Return [x, y] of the center of cell containing provided text 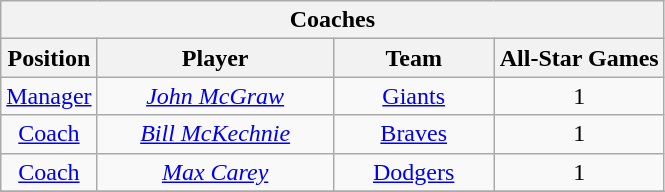
Position [49, 58]
All-Star Games [579, 58]
Braves [414, 134]
Dodgers [414, 172]
Player [215, 58]
Giants [414, 96]
Max Carey [215, 172]
Coaches [332, 20]
John McGraw [215, 96]
Team [414, 58]
Bill McKechnie [215, 134]
Manager [49, 96]
